Find where the given text appears and provide that cell's center as (X, Y) coordinate. 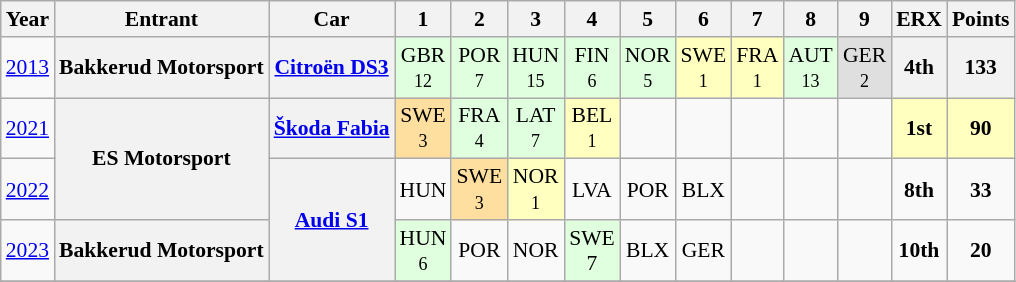
Year (28, 19)
4 (592, 19)
HUN (424, 190)
4th (919, 68)
FIN6 (592, 68)
10th (919, 250)
2021 (28, 128)
9 (864, 19)
5 (648, 19)
1st (919, 128)
GBR12 (424, 68)
Entrant (162, 19)
SWE7 (592, 250)
LVA (592, 190)
33 (981, 190)
7 (757, 19)
BEL1 (592, 128)
GER2 (864, 68)
FRA1 (757, 68)
POR7 (479, 68)
HUN6 (424, 250)
6 (703, 19)
2023 (28, 250)
NOR1 (536, 190)
2013 (28, 68)
ERX (919, 19)
NOR (536, 250)
Car (332, 19)
ES Motorsport (162, 159)
Audi S1 (332, 220)
2022 (28, 190)
133 (981, 68)
NOR5 (648, 68)
GER (703, 250)
Škoda Fabia (332, 128)
20 (981, 250)
8 (810, 19)
Points (981, 19)
Citroën DS3 (332, 68)
2 (479, 19)
8th (919, 190)
FRA4 (479, 128)
LAT7 (536, 128)
SWE1 (703, 68)
AUT13 (810, 68)
HUN15 (536, 68)
1 (424, 19)
3 (536, 19)
90 (981, 128)
